Provide the [x, y] coordinate of the cell's center where the given text is located.  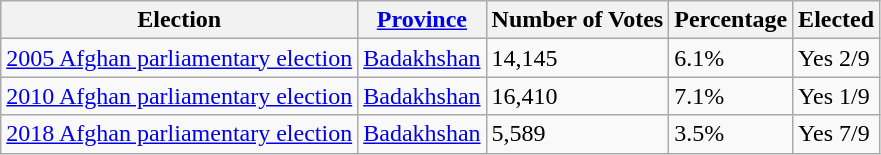
Yes 1/9 [836, 96]
6.1% [731, 58]
5,589 [578, 134]
Province [422, 20]
2010 Afghan parliamentary election [180, 96]
Number of Votes [578, 20]
7.1% [731, 96]
Elected [836, 20]
16,410 [578, 96]
Yes 7/9 [836, 134]
2005 Afghan parliamentary election [180, 58]
Yes 2/9 [836, 58]
14,145 [578, 58]
3.5% [731, 134]
Percentage [731, 20]
2018 Afghan parliamentary election [180, 134]
Election [180, 20]
